Return [X, Y] of the center of cell containing provided text 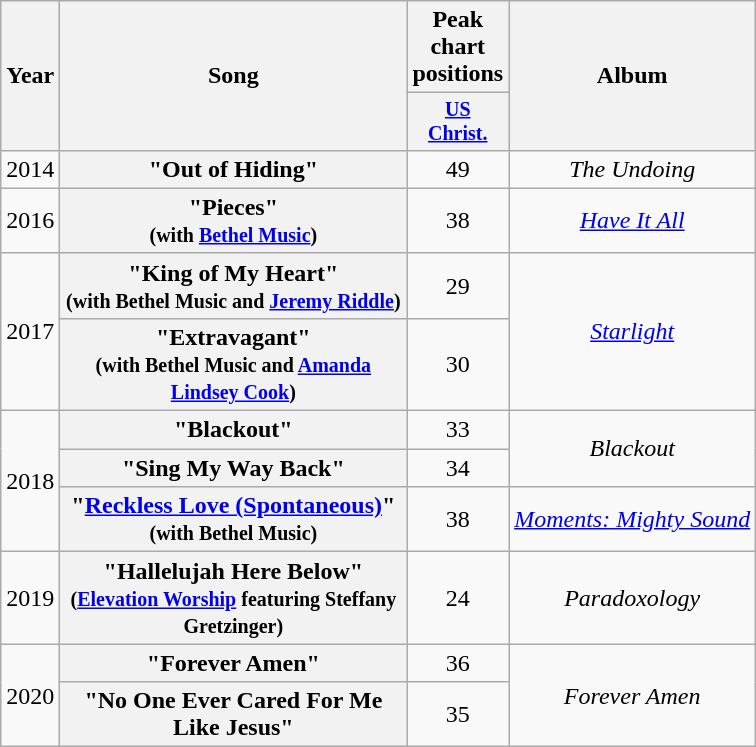
Peak chart positions [458, 47]
The Undoing [632, 169]
"Extravagant" (with Bethel Music and Amanda Lindsey Cook) [234, 364]
2014 [30, 169]
Song [234, 76]
24 [458, 598]
Starlight [632, 332]
Paradoxology [632, 598]
2017 [30, 332]
34 [458, 468]
"Reckless Love (Spontaneous)" (with Bethel Music) [234, 520]
"Blackout" [234, 430]
30 [458, 364]
36 [458, 663]
"Hallelujah Here Below" (Elevation Worship featuring Steffany Gretzinger) [234, 598]
2018 [30, 482]
49 [458, 169]
Album [632, 76]
"Pieces" (with Bethel Music) [234, 220]
Blackout [632, 449]
Moments: Mighty Sound [632, 520]
USChrist. [458, 122]
2016 [30, 220]
35 [458, 714]
Year [30, 76]
Have It All [632, 220]
33 [458, 430]
"Sing My Way Back" [234, 468]
2020 [30, 696]
"Out of Hiding" [234, 169]
"No One Ever Cared For Me Like Jesus" [234, 714]
29 [458, 286]
"Forever Amen" [234, 663]
"King of My Heart" (with Bethel Music and Jeremy Riddle) [234, 286]
Forever Amen [632, 696]
2019 [30, 598]
